Provide the (x, y) coordinate of the cell's center where the given text is located.  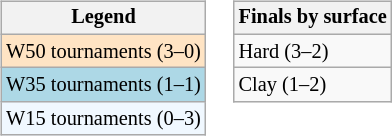
Clay (1–2) (313, 85)
Legend (103, 18)
W35 tournaments (1–1) (103, 85)
W50 tournaments (3–0) (103, 51)
Finals by surface (313, 18)
W15 tournaments (0–3) (103, 119)
Hard (3–2) (313, 51)
